Extract the (x, y) coordinate from the center of the cell holding the provided text.  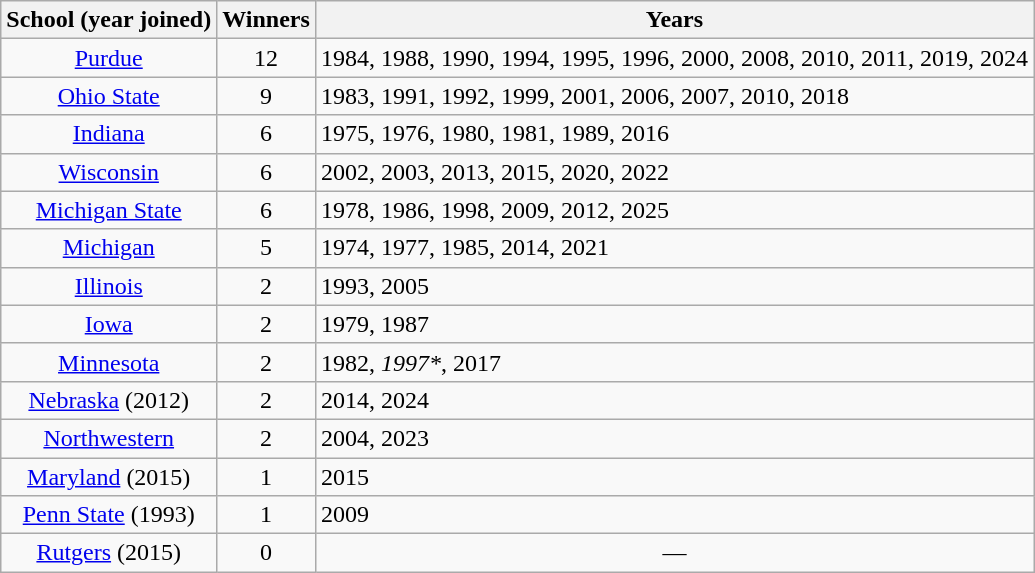
12 (266, 58)
1984, 1988, 1990, 1994, 1995, 1996, 2000, 2008, 2010, 2011, 2019, 2024 (674, 58)
1978, 1986, 1998, 2009, 2012, 2025 (674, 210)
Nebraska (2012) (109, 400)
1993, 2005 (674, 286)
9 (266, 96)
2015 (674, 477)
Years (674, 20)
Minnesota (109, 362)
Indiana (109, 134)
2014, 2024 (674, 400)
1974, 1977, 1985, 2014, 2021 (674, 248)
2009 (674, 515)
2004, 2023 (674, 438)
Ohio State (109, 96)
1983, 1991, 1992, 1999, 2001, 2006, 2007, 2010, 2018 (674, 96)
Northwestern (109, 438)
Iowa (109, 324)
Wisconsin (109, 172)
— (674, 553)
Illinois (109, 286)
2002, 2003, 2013, 2015, 2020, 2022 (674, 172)
Penn State (1993) (109, 515)
Winners (266, 20)
School (year joined) (109, 20)
Maryland (2015) (109, 477)
1982, 1997*, 2017 (674, 362)
0 (266, 553)
5 (266, 248)
Michigan (109, 248)
Purdue (109, 58)
1975, 1976, 1980, 1981, 1989, 2016 (674, 134)
Rutgers (2015) (109, 553)
Michigan State (109, 210)
1979, 1987 (674, 324)
